Identify which cell holds the provided text, then report its [x, y] central coordinate. 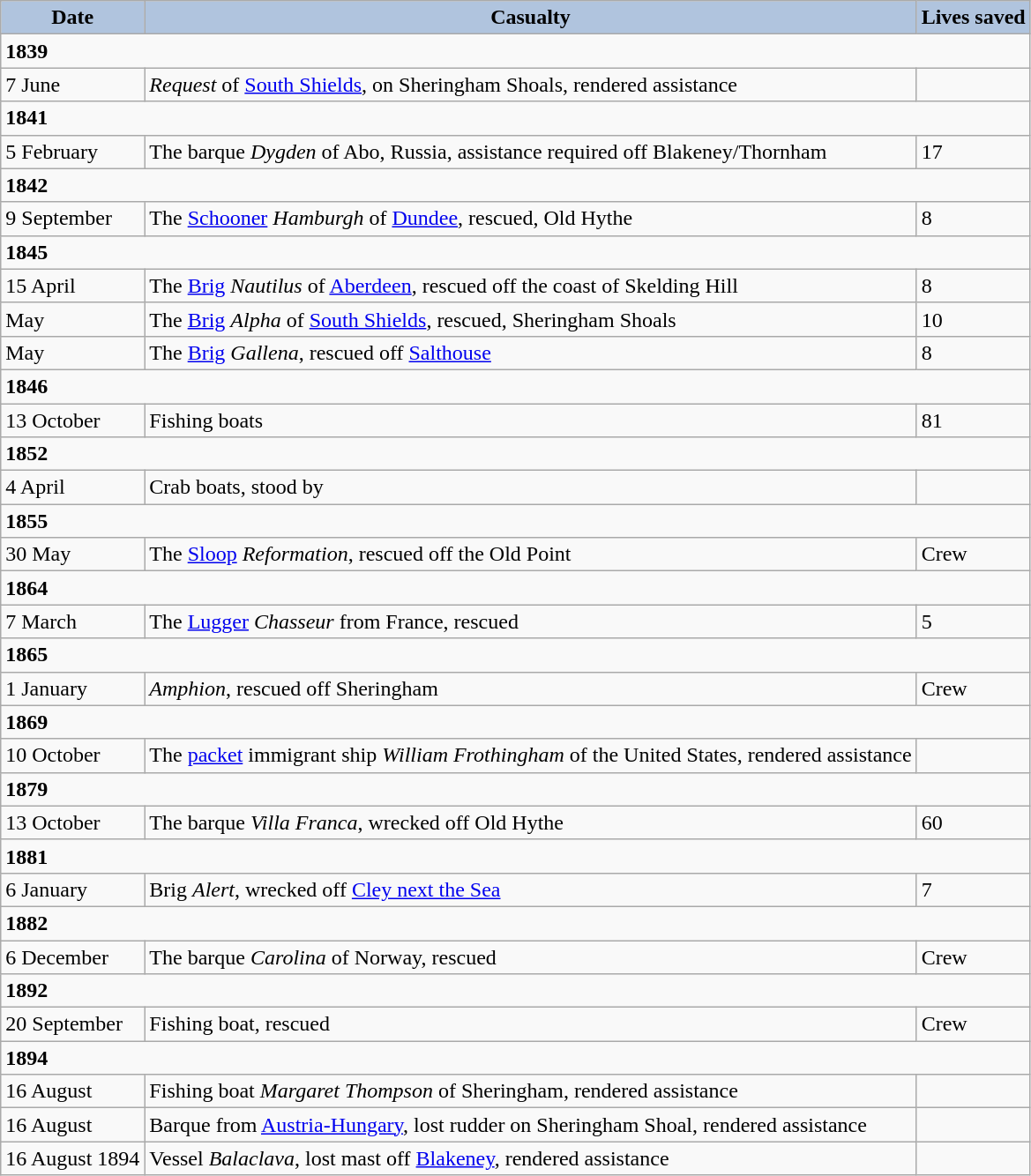
7 [974, 889]
5 [974, 621]
Fishing boat Margaret Thompson of Sheringham, rendered assistance [531, 1091]
Date [72, 18]
Lives saved [974, 18]
60 [974, 822]
6 January [72, 889]
16 August 1894 [72, 1158]
Request of South Shields, on Sheringham Shoals, rendered assistance [531, 85]
1865 [515, 655]
1892 [515, 991]
The packet immigrant ship William Frothingham of the United States, rendered assistance [531, 755]
1841 [515, 118]
1845 [515, 252]
1855 [515, 521]
The Brig Alpha of South Shields, rescued, Sheringham Shoals [531, 319]
9 September [72, 219]
7 March [72, 621]
6 December [72, 956]
7 June [72, 85]
The Brig Nautilus of Aberdeen, rescued off the coast of Skelding Hill [531, 286]
Amphion, rescued off Sheringham [531, 688]
1 January [72, 688]
1839 [515, 51]
Casualty [531, 18]
1869 [515, 722]
15 April [72, 286]
1882 [515, 923]
Crab boats, stood by [531, 488]
20 September [72, 1024]
5 February [72, 152]
1879 [515, 789]
The barque Villa Franca, wrecked off Old Hythe [531, 822]
1894 [515, 1058]
The Schooner Hamburgh of Dundee, rescued, Old Hythe [531, 219]
17 [974, 152]
4 April [72, 488]
Barque from Austria-Hungary, lost rudder on Sheringham Shoal, rendered assistance [531, 1125]
Fishing boats [531, 421]
1881 [515, 856]
81 [974, 421]
The barque Carolina of Norway, rescued [531, 956]
1846 [515, 386]
The Brig Gallena, rescued off Salthouse [531, 353]
The Sloop Reformation, rescued off the Old Point [531, 555]
1852 [515, 454]
10 [974, 319]
30 May [72, 555]
1842 [515, 185]
Fishing boat, rescued [531, 1024]
The Lugger Chasseur from France, rescued [531, 621]
The barque Dygden of Abo, Russia, assistance required off Blakeney/Thornham [531, 152]
1864 [515, 588]
10 October [72, 755]
Brig Alert, wrecked off Cley next the Sea [531, 889]
Vessel Balaclava, lost mast off Blakeney, rendered assistance [531, 1158]
